Provide the (X, Y) coordinate of the cell's center where the given text is located.  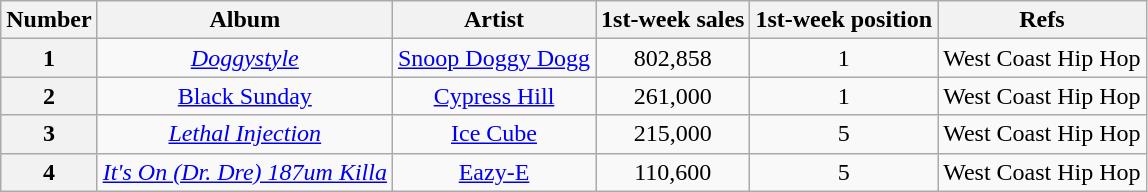
1st-week position (844, 20)
1st-week sales (673, 20)
Eazy-E (494, 172)
Cypress Hill (494, 96)
Ice Cube (494, 134)
Doggystyle (244, 58)
261,000 (673, 96)
Refs (1042, 20)
802,858 (673, 58)
Artist (494, 20)
Black Sunday (244, 96)
2 (49, 96)
110,600 (673, 172)
Lethal Injection (244, 134)
3 (49, 134)
Number (49, 20)
4 (49, 172)
Snoop Doggy Dogg (494, 58)
It's On (Dr. Dre) 187um Killa (244, 172)
215,000 (673, 134)
Album (244, 20)
